Output the [x, y] coordinate of the center of the cell containing the given text.  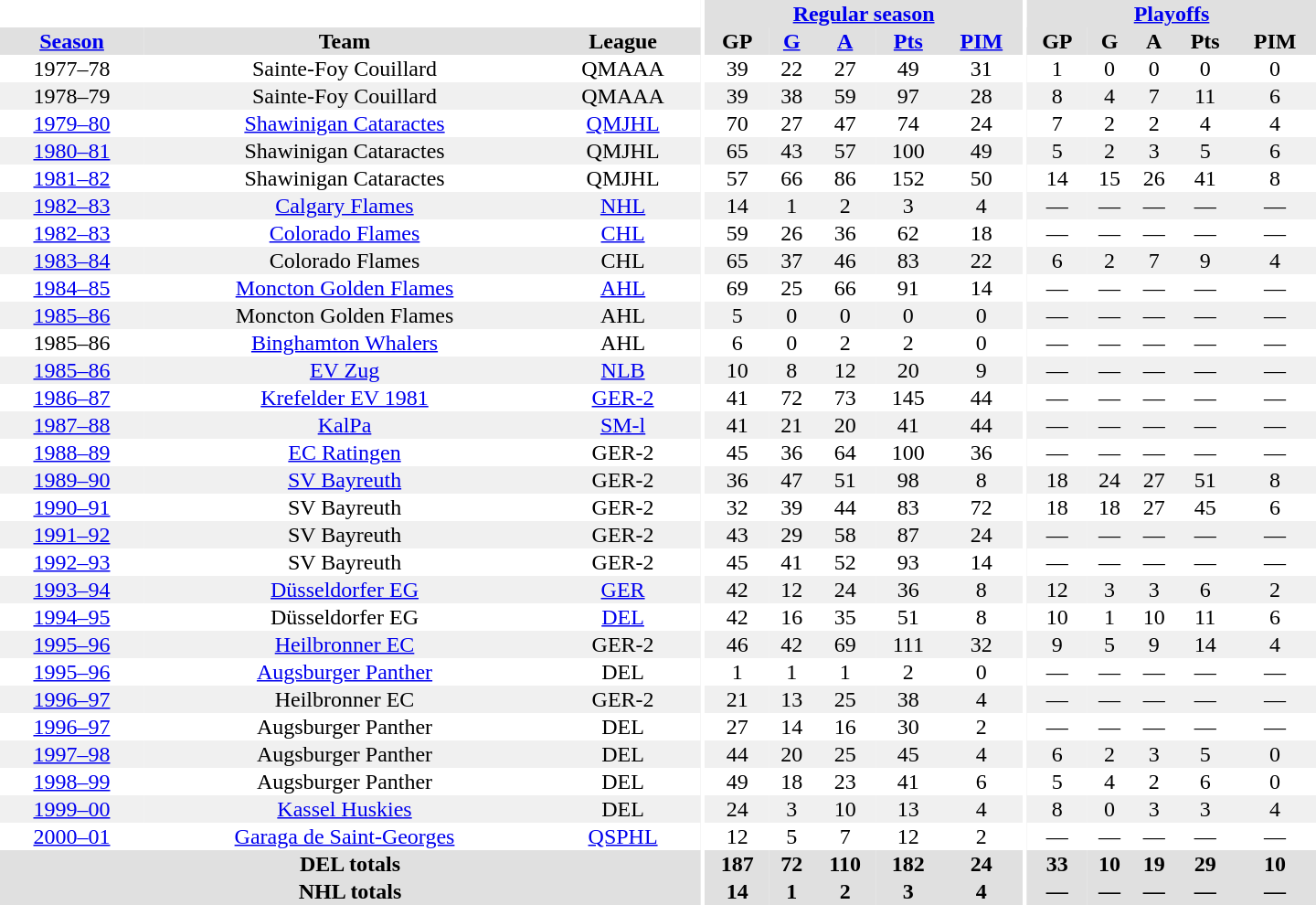
86 [845, 178]
2000–01 [71, 836]
70 [738, 123]
62 [908, 233]
58 [845, 535]
30 [908, 727]
23 [845, 782]
1998–99 [71, 782]
League [623, 41]
1988–89 [71, 452]
35 [845, 617]
1983–84 [71, 261]
1990–91 [71, 507]
182 [908, 864]
DEL totals [350, 864]
73 [845, 398]
1979–80 [71, 123]
187 [738, 864]
1992–93 [71, 562]
87 [908, 535]
93 [908, 562]
EC Ratingen [345, 452]
111 [908, 644]
1987–88 [71, 425]
Kassel Huskies [345, 809]
GER [623, 590]
1994–95 [71, 617]
98 [908, 480]
74 [908, 123]
1991–92 [71, 535]
152 [908, 178]
Regular season [865, 14]
Team [345, 41]
1989–90 [71, 480]
1978–79 [71, 96]
1984–85 [71, 288]
50 [982, 178]
Garaga de Saint-Georges [345, 836]
NHL totals [350, 891]
KalPa [345, 425]
19 [1153, 864]
Season [71, 41]
1980–81 [71, 151]
91 [908, 288]
EV Zug [345, 370]
64 [845, 452]
Binghamton Whalers [345, 343]
QSPHL [623, 836]
1986–87 [71, 398]
15 [1109, 178]
NHL [623, 206]
Playoffs [1172, 14]
145 [908, 398]
NLB [623, 370]
1993–94 [71, 590]
1981–82 [71, 178]
1999–00 [71, 809]
1977–78 [71, 69]
Krefelder EV 1981 [345, 398]
97 [908, 96]
1997–98 [71, 754]
31 [982, 69]
Calgary Flames [345, 206]
SM-l [623, 425]
28 [982, 96]
52 [845, 562]
33 [1057, 864]
37 [791, 261]
110 [845, 864]
